Return the [X, Y] coordinate for the center point of the cell that contains the specified text.  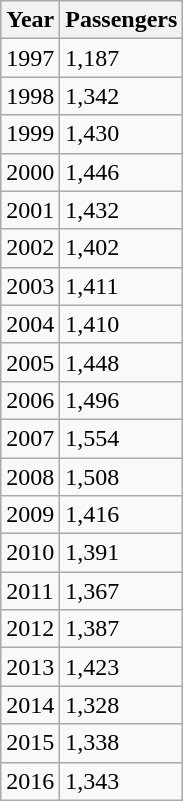
2009 [30, 515]
2005 [30, 362]
1,430 [122, 134]
1,410 [122, 324]
1,342 [122, 96]
1,343 [122, 781]
2013 [30, 667]
Passengers [122, 20]
1,432 [122, 210]
1998 [30, 96]
1,448 [122, 362]
1,416 [122, 515]
1,411 [122, 286]
1,338 [122, 743]
2015 [30, 743]
1,402 [122, 248]
1,367 [122, 591]
2001 [30, 210]
1999 [30, 134]
2010 [30, 553]
2016 [30, 781]
2003 [30, 286]
2002 [30, 248]
2006 [30, 400]
2004 [30, 324]
2000 [30, 172]
1997 [30, 58]
Year [30, 20]
1,446 [122, 172]
1,508 [122, 477]
1,328 [122, 705]
1,391 [122, 553]
1,387 [122, 629]
1,554 [122, 438]
2012 [30, 629]
1,423 [122, 667]
2008 [30, 477]
1,496 [122, 400]
2014 [30, 705]
1,187 [122, 58]
2007 [30, 438]
2011 [30, 591]
